Locate the cell with the specified text and output its (X, Y) center coordinate. 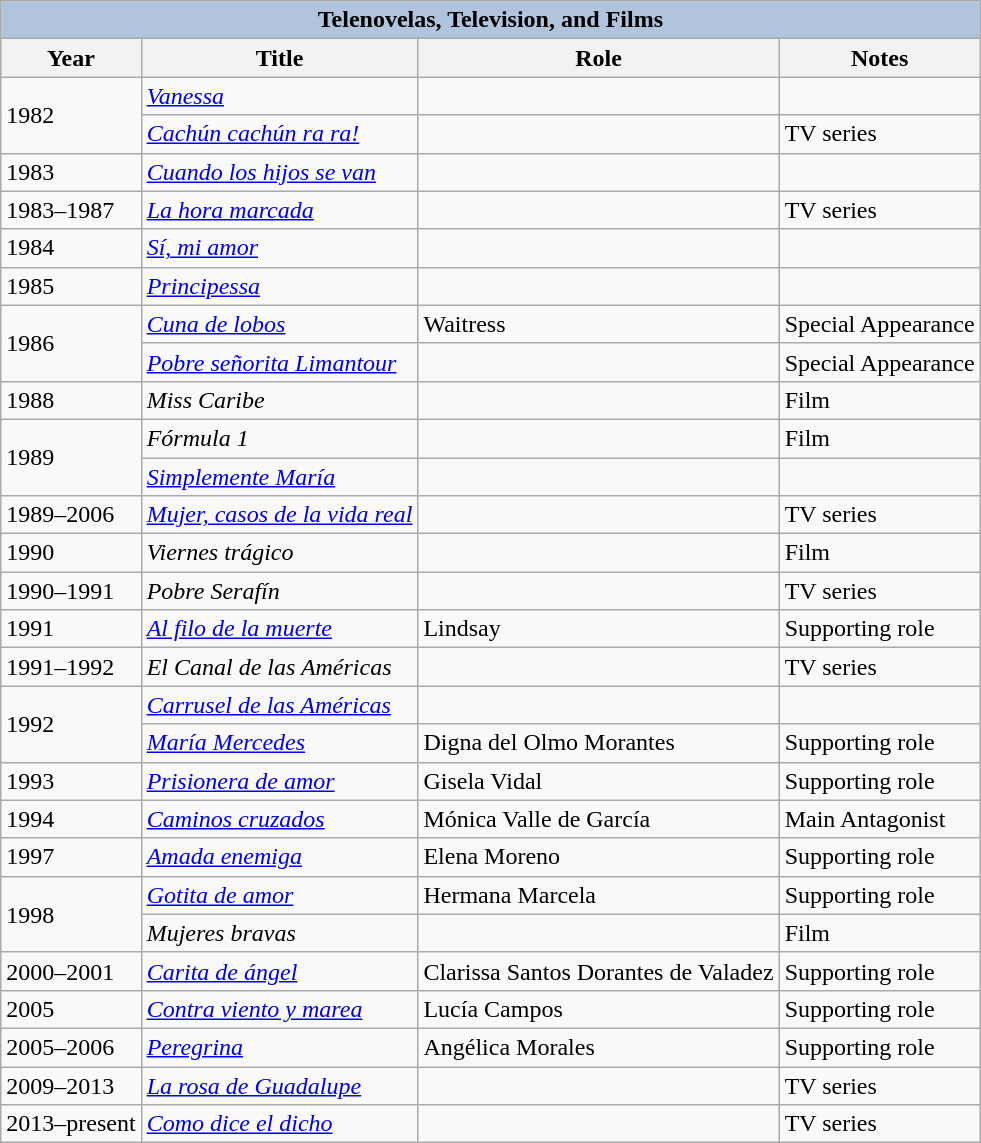
Angélica Morales (598, 1047)
Elena Moreno (598, 857)
Miss Caribe (280, 400)
El Canal de las Américas (280, 667)
Gotita de amor (280, 895)
Principessa (280, 286)
2000–2001 (71, 971)
Pobre Serafín (280, 591)
1989 (71, 457)
Viernes trágico (280, 553)
Waitress (598, 324)
Simplemente María (280, 477)
Year (71, 58)
Al filo de la muerte (280, 629)
2005–2006 (71, 1047)
Hermana Marcela (598, 895)
1998 (71, 914)
1989–2006 (71, 515)
Mujer, casos de la vida real (280, 515)
María Mercedes (280, 743)
Carrusel de las Américas (280, 705)
1988 (71, 400)
Prisionera de amor (280, 781)
Caminos cruzados (280, 819)
Digna del Olmo Morantes (598, 743)
Mónica Valle de García (598, 819)
1991 (71, 629)
1982 (71, 115)
1984 (71, 248)
Main Antagonist (880, 819)
Contra viento y marea (280, 1009)
Title (280, 58)
Peregrina (280, 1047)
Lucía Campos (598, 1009)
Cuna de lobos (280, 324)
Como dice el dicho (280, 1124)
Notes (880, 58)
2005 (71, 1009)
Vanessa (280, 96)
1983–1987 (71, 210)
Cachún cachún ra ra! (280, 134)
Gisela Vidal (598, 781)
Lindsay (598, 629)
1993 (71, 781)
Mujeres bravas (280, 933)
Carita de ángel (280, 971)
Role (598, 58)
La rosa de Guadalupe (280, 1085)
1986 (71, 343)
2009–2013 (71, 1085)
1997 (71, 857)
Amada enemiga (280, 857)
1985 (71, 286)
1992 (71, 724)
Pobre señorita Limantour (280, 362)
Clarissa Santos Dorantes de Valadez (598, 971)
1990 (71, 553)
Sí, mi amor (280, 248)
Telenovelas, Television, and Films (490, 20)
Cuando los hijos se van (280, 172)
2013–present (71, 1124)
1994 (71, 819)
1991–1992 (71, 667)
1990–1991 (71, 591)
Fórmula 1 (280, 438)
La hora marcada (280, 210)
1983 (71, 172)
